From the cell containing the given text, extract its center point as (X, Y) coordinate. 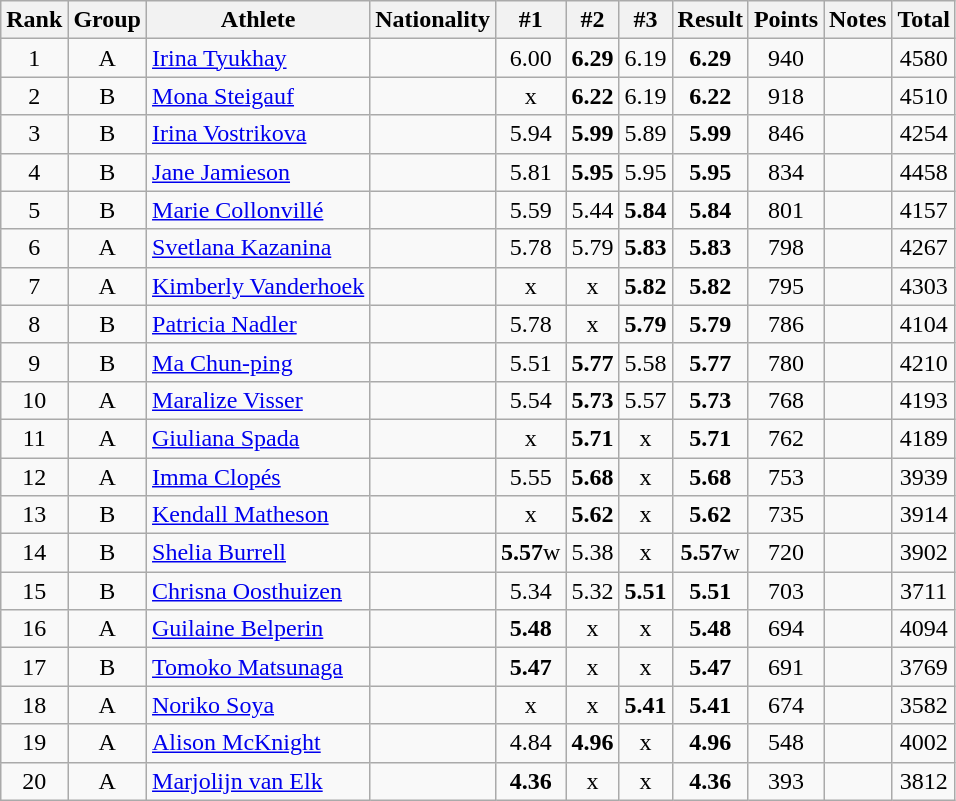
4458 (924, 172)
3812 (924, 781)
Points (786, 20)
6.00 (530, 58)
762 (786, 438)
753 (786, 477)
Irina Tyukhay (258, 58)
735 (786, 515)
4094 (924, 629)
Patricia Nadler (258, 324)
4 (34, 172)
5.54 (530, 400)
694 (786, 629)
3914 (924, 515)
720 (786, 553)
3582 (924, 705)
393 (786, 781)
Guilaine Belperin (258, 629)
703 (786, 591)
3711 (924, 591)
4104 (924, 324)
5.58 (646, 362)
940 (786, 58)
Total (924, 20)
11 (34, 438)
Marjolijn van Elk (258, 781)
4254 (924, 134)
Imma Clopés (258, 477)
14 (34, 553)
1 (34, 58)
Notes (858, 20)
20 (34, 781)
5.34 (530, 591)
Group (108, 20)
Irina Vostrikova (258, 134)
Athlete (258, 20)
7 (34, 286)
Svetlana Kazanina (258, 248)
5.89 (646, 134)
3769 (924, 667)
3939 (924, 477)
4510 (924, 96)
Nationality (433, 20)
Maralize Visser (258, 400)
5.57 (646, 400)
4210 (924, 362)
834 (786, 172)
5.59 (530, 210)
4189 (924, 438)
674 (786, 705)
Tomoko Matsunaga (258, 667)
Rank (34, 20)
9 (34, 362)
548 (786, 743)
3902 (924, 553)
5.55 (530, 477)
4.84 (530, 743)
18 (34, 705)
5.32 (592, 591)
846 (786, 134)
#1 (530, 20)
5 (34, 210)
Giuliana Spada (258, 438)
768 (786, 400)
17 (34, 667)
5.81 (530, 172)
4002 (924, 743)
795 (786, 286)
Ma Chun-ping (258, 362)
786 (786, 324)
918 (786, 96)
Result (710, 20)
5.44 (592, 210)
691 (786, 667)
4193 (924, 400)
801 (786, 210)
15 (34, 591)
Mona Steigauf (258, 96)
Marie Collonvillé (258, 210)
10 (34, 400)
4303 (924, 286)
Shelia Burrell (258, 553)
#2 (592, 20)
Alison McKnight (258, 743)
798 (786, 248)
Noriko Soya (258, 705)
8 (34, 324)
12 (34, 477)
Chrisna Oosthuizen (258, 591)
Kimberly Vanderhoek (258, 286)
4267 (924, 248)
5.38 (592, 553)
5.94 (530, 134)
780 (786, 362)
Jane Jamieson (258, 172)
4580 (924, 58)
19 (34, 743)
13 (34, 515)
4157 (924, 210)
3 (34, 134)
Kendall Matheson (258, 515)
6 (34, 248)
#3 (646, 20)
2 (34, 96)
16 (34, 629)
